Pinpoint the cell where the given text exists, returning its [X, Y] midpoint coordinate. 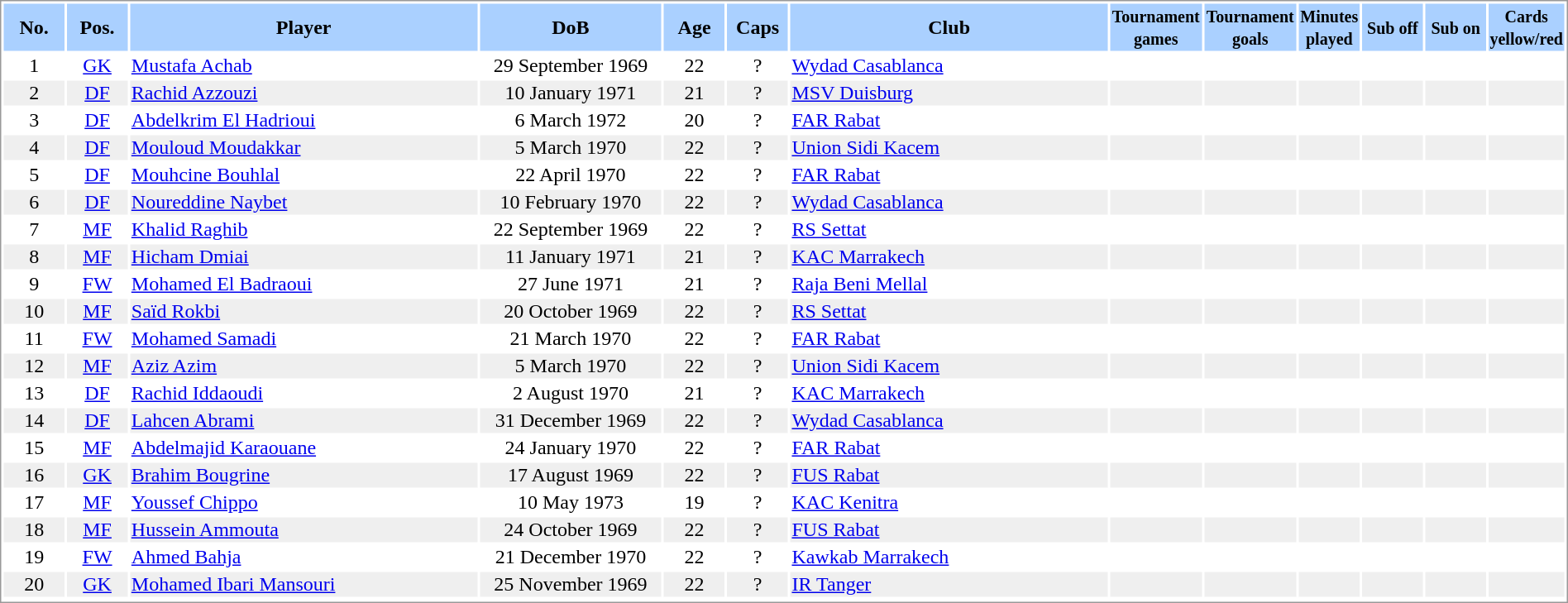
16 [33, 476]
Player [304, 26]
10 May 1973 [571, 502]
8 [33, 257]
6 [33, 203]
7 [33, 229]
Club [949, 26]
24 January 1970 [571, 447]
4 [33, 148]
Mohamed Samadi [304, 338]
Rachid Iddaoudi [304, 393]
Mohamed El Badraoui [304, 284]
3 [33, 120]
Aziz Azim [304, 366]
20 October 1969 [571, 312]
MSV Duisburg [949, 93]
25 November 1969 [571, 585]
Rachid Azzouzi [304, 93]
Tournamentgoals [1250, 26]
13 [33, 393]
Caps [758, 26]
Cardsyellow/red [1527, 26]
Mouhcine Bouhlal [304, 175]
11 January 1971 [571, 257]
Sub off [1393, 26]
21 December 1970 [571, 557]
2 [33, 93]
Abdelkrim El Hadrioui [304, 120]
Pos. [98, 26]
9 [33, 284]
15 [33, 447]
21 March 1970 [571, 338]
6 March 1972 [571, 120]
1 [33, 65]
Raja Beni Mellal [949, 284]
Sub on [1456, 26]
KAC Kenitra [949, 502]
14 [33, 421]
22 September 1969 [571, 229]
Abdelmajid Karaouane [304, 447]
29 September 1969 [571, 65]
11 [33, 338]
12 [33, 366]
27 June 1971 [571, 284]
18 [33, 530]
Ahmed Bahja [304, 557]
DoB [571, 26]
Saïd Rokbi [304, 312]
17 August 1969 [571, 476]
Noureddine Naybet [304, 203]
Hussein Ammouta [304, 530]
No. [33, 26]
10 January 1971 [571, 93]
Minutesplayed [1329, 26]
Lahcen Abrami [304, 421]
Hicham Dmiai [304, 257]
10 February 1970 [571, 203]
31 December 1969 [571, 421]
IR Tanger [949, 585]
Khalid Raghib [304, 229]
Mustafa Achab [304, 65]
5 [33, 175]
Mohamed Ibari Mansouri [304, 585]
Brahim Bougrine [304, 476]
24 October 1969 [571, 530]
17 [33, 502]
Age [695, 26]
Kawkab Marrakech [949, 557]
Youssef Chippo [304, 502]
2 August 1970 [571, 393]
Tournamentgames [1156, 26]
10 [33, 312]
22 April 1970 [571, 175]
Mouloud Moudakkar [304, 148]
